Detect which cell encompasses the target text, then output its [X, Y] center coordinate. 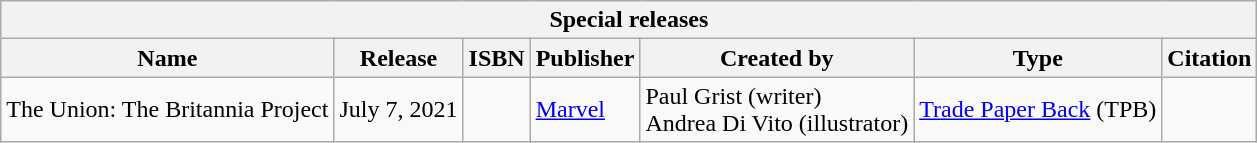
Type [1038, 58]
Trade Paper Back (TPB) [1038, 110]
July 7, 2021 [398, 110]
Citation [1210, 58]
Paul Grist (writer)Andrea Di Vito (illustrator) [777, 110]
Created by [777, 58]
Name [168, 58]
Publisher [585, 58]
Special releases [629, 20]
ISBN [496, 58]
Marvel [585, 110]
Release [398, 58]
The Union: The Britannia Project [168, 110]
